Extract the [x, y] coordinate from the center of the cell holding the provided text.  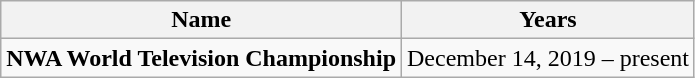
Name [202, 20]
December 14, 2019 – present [548, 58]
Years [548, 20]
NWA World Television Championship [202, 58]
